Scan for the cell matching the given text and deliver its (X, Y) coordinate at center. 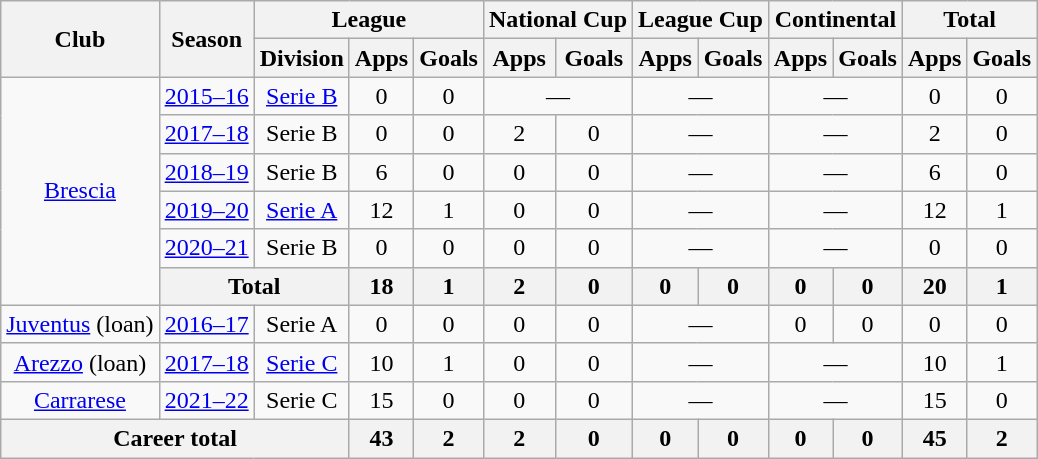
Career total (176, 438)
Brescia (80, 191)
League Cup (701, 20)
2020–21 (206, 248)
League (368, 20)
45 (934, 438)
Continental (835, 20)
Club (80, 39)
18 (381, 286)
20 (934, 286)
2018–19 (206, 172)
Division (302, 58)
National Cup (558, 20)
Juventus (loan) (80, 324)
2019–20 (206, 210)
2015–16 (206, 96)
2021–22 (206, 400)
Carrarese (80, 400)
Arezzo (loan) (80, 362)
Season (206, 39)
2016–17 (206, 324)
43 (381, 438)
